Extract the (x, y) coordinate from the center of the cell holding the provided text.  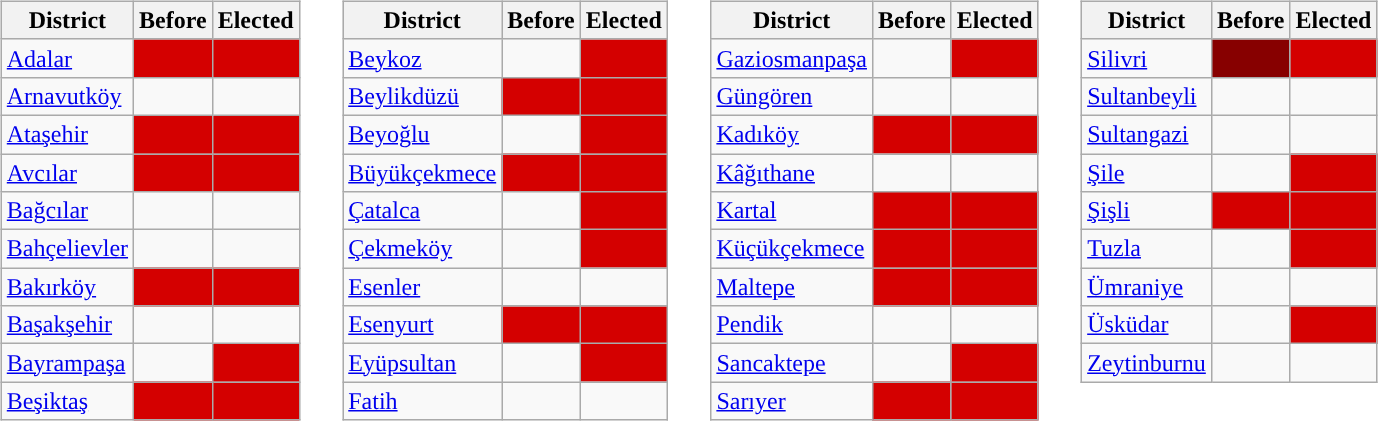
Kadıköy (792, 134)
Zeytinburnu (1147, 363)
Adalar (67, 58)
Esenyurt (422, 325)
Sultangazi (1147, 134)
Ümraniye (1147, 287)
Bayrampaşa (67, 363)
Sancaktepe (792, 363)
Sarıyer (792, 401)
Büyükçekmece (422, 173)
Pendik (792, 325)
Beylikdüzü (422, 96)
Bağcılar (67, 211)
Bahçelievler (67, 249)
Şişli (1147, 211)
Şile (1147, 173)
Maltepe (792, 287)
Kartal (792, 211)
Tuzla (1147, 249)
Beykoz (422, 58)
Güngören (792, 96)
Avcılar (67, 173)
Arnavutköy (67, 96)
Çekmeköy (422, 249)
Esenler (422, 287)
Üsküdar (1147, 325)
Beyoğlu (422, 134)
Sultanbeyli (1147, 96)
Ataşehir (67, 134)
Küçükçekmece (792, 249)
Beşiktaş (67, 401)
Eyüpsultan (422, 363)
Bakırköy (67, 287)
Gaziosmanpaşa (792, 58)
Silivri (1147, 58)
Çatalca (422, 211)
Kâğıthane (792, 173)
Başakşehir (67, 325)
Fatih (422, 401)
